Return (x, y) of the center of cell containing provided text 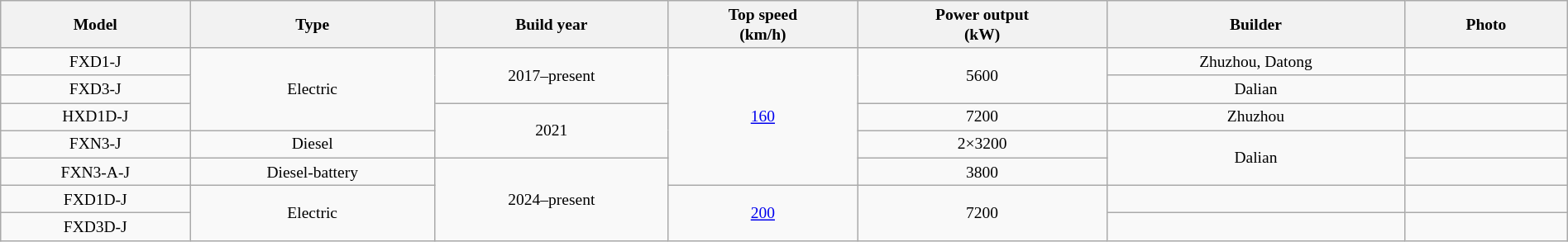
Zhuzhou (1255, 117)
Builder (1255, 25)
Type (313, 25)
2021 (552, 130)
Photo (1485, 25)
3800 (982, 172)
Power output(kW) (982, 25)
2024–present (552, 199)
2×3200 (982, 144)
FXN3-J (96, 144)
FXD1-J (96, 61)
FXD1D-J (96, 198)
Model (96, 25)
160 (762, 116)
FXD3-J (96, 89)
HXD1D-J (96, 117)
FXD3D-J (96, 226)
Build year (552, 25)
200 (762, 213)
Diesel (313, 144)
Zhuzhou, Datong (1255, 61)
5600 (982, 76)
Top speed(km/h) (762, 25)
Diesel-battery (313, 172)
FXN3-A-J (96, 172)
2017–present (552, 76)
